Return (X, Y) of the center of cell containing provided text 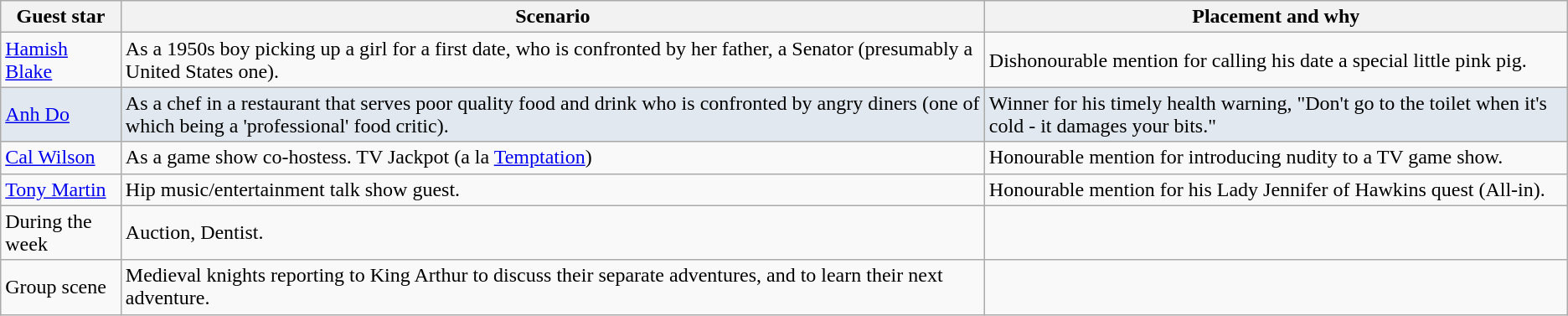
Hip music/entertainment talk show guest. (553, 189)
Placement and why (1276, 17)
Honourable mention for introducing nudity to a TV game show. (1276, 158)
As a 1950s boy picking up a girl for a first date, who is confronted by her father, a Senator (presumably a United States one). (553, 60)
As a game show co-hostess. TV Jackpot (a la Temptation) (553, 158)
During the week (61, 233)
Honourable mention for his Lady Jennifer of Hawkins quest (All-in). (1276, 189)
Guest star (61, 17)
Winner for his timely health warning, "Don't go to the toilet when it's cold - it damages your bits." (1276, 114)
Medieval knights reporting to King Arthur to discuss their separate adventures, and to learn their next adventure. (553, 287)
Auction, Dentist. (553, 233)
Group scene (61, 287)
Cal Wilson (61, 158)
Anh Do (61, 114)
Scenario (553, 17)
Tony Martin (61, 189)
Hamish Blake (61, 60)
Dishonourable mention for calling his date a special little pink pig. (1276, 60)
